Identify which cell holds the provided text, then report its (X, Y) central coordinate. 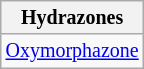
Oxymorphazone (72, 52)
Hydrazones (72, 18)
